Output the [x, y] coordinate of the center of the cell containing the given text.  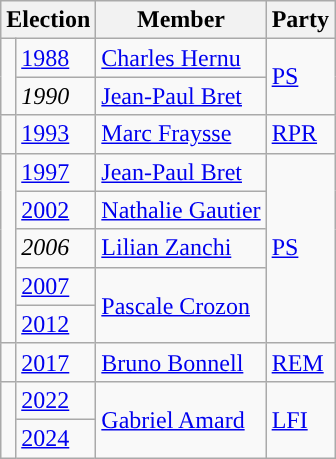
2007 [56, 286]
2017 [56, 362]
1997 [56, 172]
Marc Fraysse [181, 134]
LFI [300, 419]
REM [300, 362]
Gabriel Amard [181, 419]
Member [181, 20]
Election [48, 20]
2006 [56, 248]
1993 [56, 134]
2024 [56, 438]
1990 [56, 96]
Nathalie Gautier [181, 210]
Lilian Zanchi [181, 248]
RPR [300, 134]
Charles Hernu [181, 58]
1988 [56, 58]
Bruno Bonnell [181, 362]
Party [300, 20]
2012 [56, 324]
2002 [56, 210]
Pascale Crozon [181, 305]
2022 [56, 400]
